Identify which cell holds the provided text, then report its (X, Y) central coordinate. 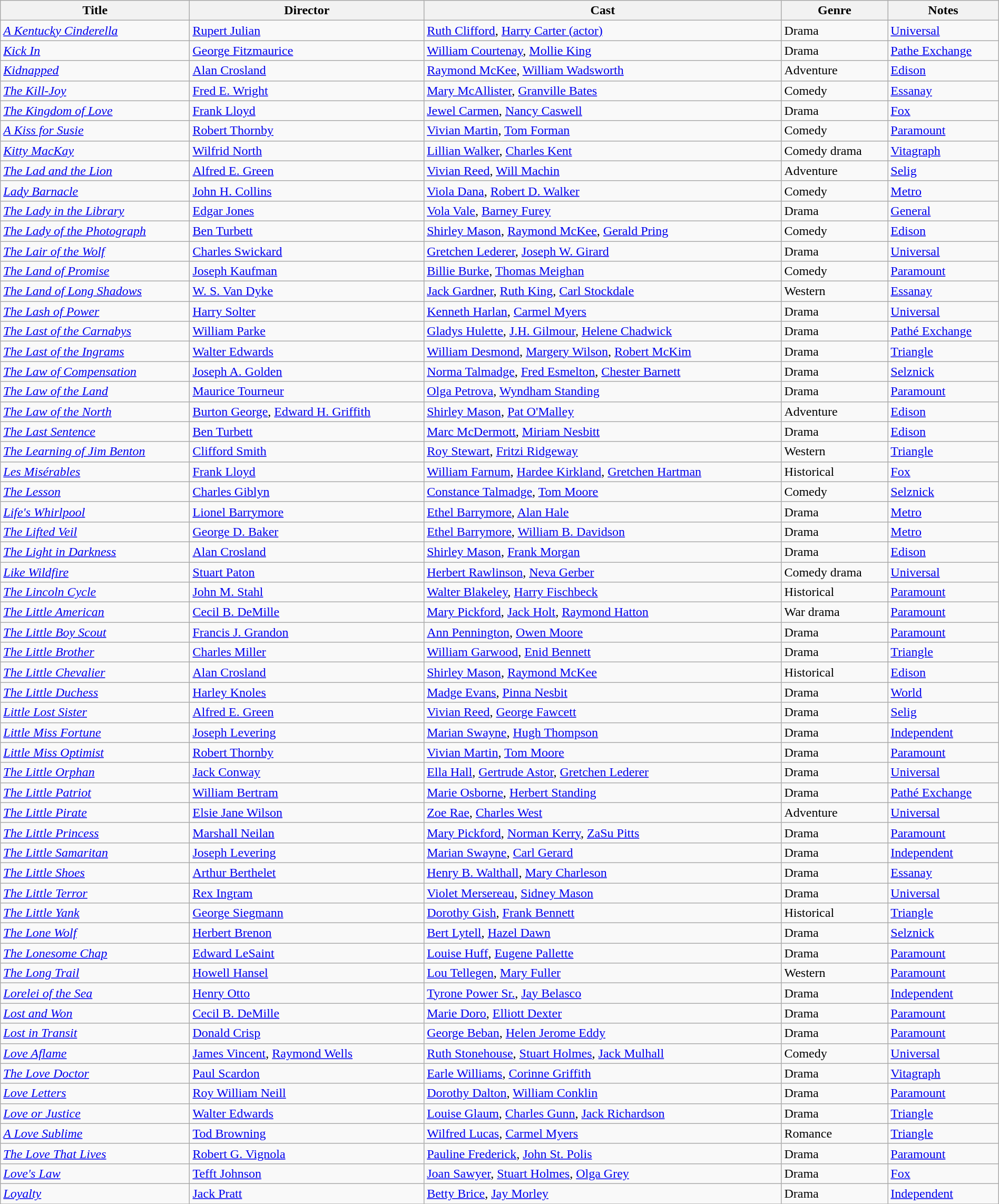
Madge Evans, Pinna Nesbit (603, 692)
Cast (603, 11)
Mary Pickford, Norman Kerry, ZaSu Pitts (603, 833)
The Light in Darkness (95, 552)
Donald Crisp (307, 1033)
Charles Swickard (307, 251)
The Last of the Ingrams (95, 351)
The Little Yank (95, 913)
Walter Blakeley, Harry Fischbeck (603, 592)
War drama (835, 612)
Shirley Mason, Frank Morgan (603, 552)
Shirley Mason, Pat O'Malley (603, 412)
Norma Talmadge, Fred Esmelton, Chester Barnett (603, 371)
William Farnum, Hardee Kirkland, Gretchen Hartman (603, 472)
Viola Dana, Robert D. Walker (603, 191)
Rex Ingram (307, 893)
Jack Gardner, Ruth King, Carl Stockdale (603, 291)
Kidnapped (95, 71)
Lorelei of the Sea (95, 993)
Herbert Brenon (307, 933)
Ann Pennington, Owen Moore (603, 632)
Lost in Transit (95, 1033)
William Courtenay, Mollie King (603, 51)
Title (95, 11)
The Little Duchess (95, 692)
Kenneth Harlan, Carmel Myers (603, 311)
George Beban, Helen Jerome Eddy (603, 1033)
The Little Orphan (95, 772)
Elsie Jane Wilson (307, 813)
The Land of Long Shadows (95, 291)
Vivian Martin, Tom Forman (603, 131)
Vivian Reed, Will Machin (603, 171)
The Lady in the Library (95, 211)
The Learning of Jim Benton (95, 452)
Mary McAllister, Granville Bates (603, 91)
The Law of the Land (95, 391)
Paul Scardon (307, 1073)
Robert G. Vignola (307, 1153)
Lionel Barrymore (307, 512)
Roy Stewart, Fritzi Ridgeway (603, 452)
William Garwood, Enid Bennett (603, 652)
Joan Sawyer, Stuart Holmes, Olga Grey (603, 1173)
Ethel Barrymore, Alan Hale (603, 512)
Tyrone Power Sr., Jay Belasco (603, 993)
Vivian Martin, Tom Moore (603, 752)
The Lad and the Lion (95, 171)
Director (307, 11)
A Love Sublime (95, 1133)
Lou Tellegen, Mary Fuller (603, 973)
Vola Vale, Barney Furey (603, 211)
Earle Williams, Corinne Griffith (603, 1073)
Ella Hall, Gertrude Astor, Gretchen Lederer (603, 772)
Roy William Neill (307, 1093)
Ethel Barrymore, William B. Davidson (603, 532)
The Kingdom of Love (95, 111)
The Lonesome Chap (95, 953)
A Kentucky Cinderella (95, 31)
Charles Giblyn (307, 492)
Little Lost Sister (95, 712)
Mary Pickford, Jack Holt, Raymond Hatton (603, 612)
The Little Boy Scout (95, 632)
The Little Princess (95, 833)
The Lash of Power (95, 311)
Marian Swayne, Hugh Thompson (603, 732)
Kick In (95, 51)
Charles Miller (307, 652)
Howell Hansel (307, 973)
Dorothy Gish, Frank Bennett (603, 913)
Marie Doro, Elliott Dexter (603, 1013)
William Bertram (307, 792)
Joseph A. Golden (307, 371)
Like Wildfire (95, 572)
Ruth Stonehouse, Stuart Holmes, Jack Mulhall (603, 1053)
Gladys Hulette, J.H. Gilmour, Helene Chadwick (603, 331)
Marshall Neilan (307, 833)
Zoe Rae, Charles West (603, 813)
George Siegmann (307, 913)
Loyalty (95, 1193)
The Little Chevalier (95, 672)
Wilfred Lucas, Carmel Myers (603, 1133)
Tefft Johnson (307, 1173)
The Long Trail (95, 973)
Louise Glaum, Charles Gunn, Jack Richardson (603, 1113)
Genre (835, 11)
Fred E. Wright (307, 91)
Lady Barnacle (95, 191)
The Little Samaritan (95, 853)
The Little Shoes (95, 873)
The Love That Lives (95, 1153)
Olga Petrova, Wyndham Standing (603, 391)
The Last Sentence (95, 432)
Jack Conway (307, 772)
The Little American (95, 612)
Harley Knoles (307, 692)
Joseph Kaufman (307, 271)
Raymond McKee, William Wadsworth (603, 71)
Constance Talmadge, Tom Moore (603, 492)
World (943, 692)
The Last of the Carnabys (95, 331)
Jack Pratt (307, 1193)
Francis J. Grandon (307, 632)
Henry B. Walthall, Mary Charleson (603, 873)
Edward LeSaint (307, 953)
Herbert Rawlinson, Neva Gerber (603, 572)
John H. Collins (307, 191)
Love's Law (95, 1173)
James Vincent, Raymond Wells (307, 1053)
Little Miss Fortune (95, 732)
Dorothy Dalton, William Conklin (603, 1093)
Stuart Paton (307, 572)
The Lair of the Wolf (95, 251)
Billie Burke, Thomas Meighan (603, 271)
Betty Brice, Jay Morley (603, 1193)
Kitty MacKay (95, 151)
Life's Whirlpool (95, 512)
George Fitzmaurice (307, 51)
Les Misérables (95, 472)
The Love Doctor (95, 1073)
The Little Terror (95, 893)
Bert Lytell, Hazel Dawn (603, 933)
Wilfrid North (307, 151)
The Lesson (95, 492)
Little Miss Optimist (95, 752)
William Desmond, Margery Wilson, Robert McKim (603, 351)
Burton George, Edward H. Griffith (307, 412)
Ruth Clifford, Harry Carter (actor) (603, 31)
Gretchen Lederer, Joseph W. Girard (603, 251)
Edgar Jones (307, 211)
A Kiss for Susie (95, 131)
Lost and Won (95, 1013)
Lillian Walker, Charles Kent (603, 151)
The Little Brother (95, 652)
Love or Justice (95, 1113)
Violet Mersereau, Sidney Mason (603, 893)
The Lifted Veil (95, 532)
The Law of Compensation (95, 371)
The Lincoln Cycle (95, 592)
Jewel Carmen, Nancy Caswell (603, 111)
Arthur Berthelet (307, 873)
The Lady of the Photograph (95, 231)
The Land of Promise (95, 271)
W. S. Van Dyke (307, 291)
William Parke (307, 331)
John M. Stahl (307, 592)
Notes (943, 11)
Shirley Mason, Raymond McKee (603, 672)
Romance (835, 1133)
Pauline Frederick, John St. Polis (603, 1153)
The Lone Wolf (95, 933)
Maurice Tourneur (307, 391)
Marian Swayne, Carl Gerard (603, 853)
Love Aflame (95, 1053)
Love Letters (95, 1093)
Clifford Smith (307, 452)
The Law of the North (95, 412)
Vivian Reed, George Fawcett (603, 712)
The Little Pirate (95, 813)
Tod Browning (307, 1133)
General (943, 211)
Rupert Julian (307, 31)
Harry Solter (307, 311)
Louise Huff, Eugene Pallette (603, 953)
Shirley Mason, Raymond McKee, Gerald Pring (603, 231)
The Little Patriot (95, 792)
George D. Baker (307, 532)
Pathe Exchange (943, 51)
The Kill-Joy (95, 91)
Henry Otto (307, 993)
Marc McDermott, Miriam Nesbitt (603, 432)
Marie Osborne, Herbert Standing (603, 792)
